Detect which cell encompasses the target text, then output its [X, Y] center coordinate. 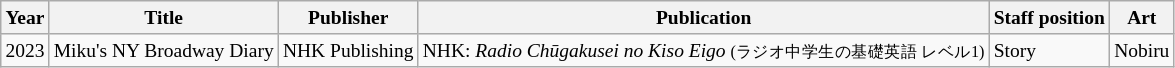
Nobiru [1142, 50]
Art [1142, 18]
2023 [25, 50]
NHK: Radio Chūgakusei no Kiso Eigo (ラジオ中学生の基礎英語 レベル1) [704, 50]
Story [1049, 50]
Miku's NY Broadway Diary [164, 50]
Title [164, 18]
Staff position [1049, 18]
NHK Publishing [348, 50]
Year [25, 18]
Publication [704, 18]
Publisher [348, 18]
